Identify which cell holds the provided text, then report its [X, Y] central coordinate. 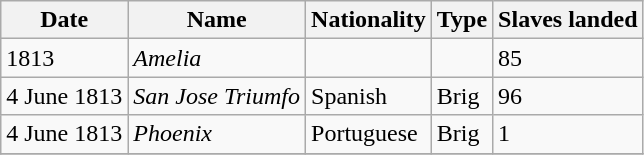
96 [568, 96]
Portuguese [369, 134]
Slaves landed [568, 20]
Spanish [369, 96]
Date [64, 20]
85 [568, 58]
1813 [64, 58]
Amelia [217, 58]
Type [462, 20]
Phoenix [217, 134]
San Jose Triumfo [217, 96]
Nationality [369, 20]
Name [217, 20]
1 [568, 134]
